For the text-containing cell, return its midpoint in [x, y] coordinate format. 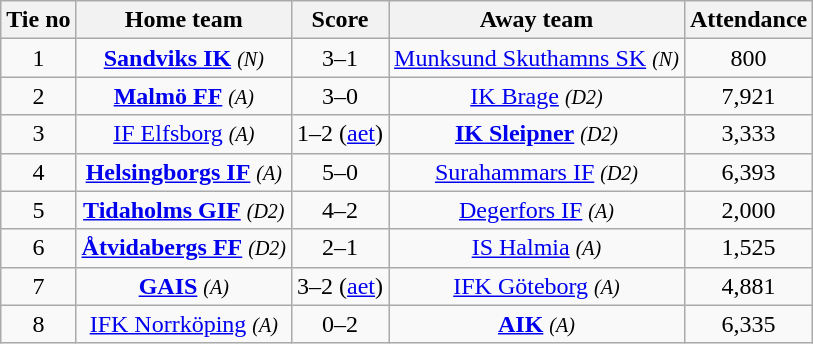
IS Halmia (A) [537, 248]
IF Elfsborg (A) [184, 134]
3–0 [340, 96]
IFK Göteborg (A) [537, 286]
6,335 [748, 324]
Sandviks IK (N) [184, 58]
800 [748, 58]
1–2 (aet) [340, 134]
Home team [184, 20]
GAIS (A) [184, 286]
Munksund Skuthamns SK (N) [537, 58]
7,921 [748, 96]
1 [38, 58]
3–2 (aet) [340, 286]
IFK Norrköping (A) [184, 324]
IK Sleipner (D2) [537, 134]
Surahammars IF (D2) [537, 172]
IK Brage (D2) [537, 96]
2 [38, 96]
4 [38, 172]
5 [38, 210]
3,333 [748, 134]
4,881 [748, 286]
6 [38, 248]
Tie no [38, 20]
Helsingborgs IF (A) [184, 172]
Degerfors IF (A) [537, 210]
1,525 [748, 248]
8 [38, 324]
0–2 [340, 324]
3 [38, 134]
3–1 [340, 58]
6,393 [748, 172]
Malmö FF (A) [184, 96]
Away team [537, 20]
Tidaholms GIF (D2) [184, 210]
5–0 [340, 172]
AIK (A) [537, 324]
Score [340, 20]
7 [38, 286]
2,000 [748, 210]
4–2 [340, 210]
Åtvidabergs FF (D2) [184, 248]
Attendance [748, 20]
2–1 [340, 248]
